Locate the cell with the specified text and output its (X, Y) center coordinate. 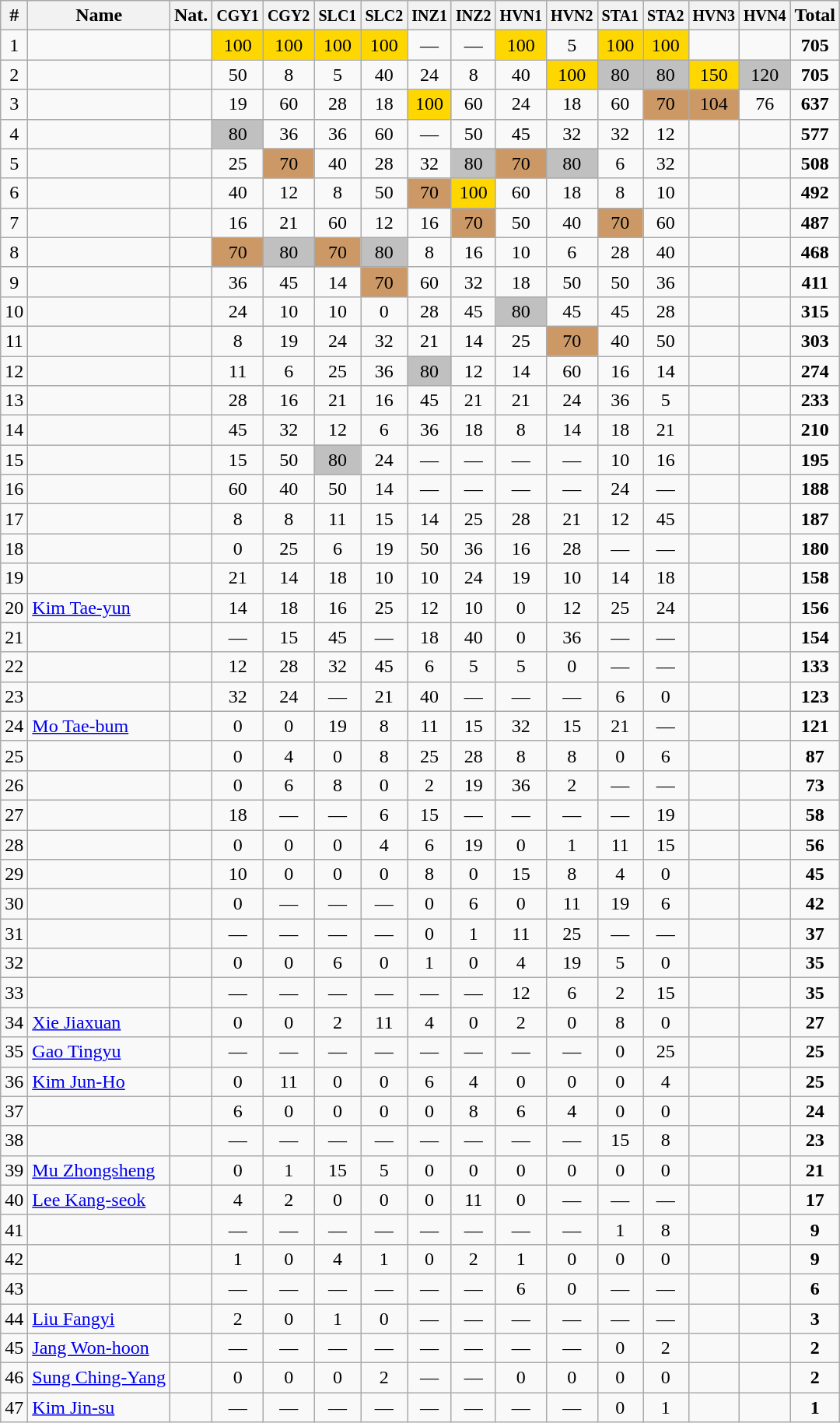
INZ2 (473, 16)
73 (815, 785)
303 (815, 341)
411 (815, 282)
STA1 (620, 16)
156 (815, 608)
233 (815, 401)
47 (14, 1407)
Name (100, 16)
Gao Tingyu (100, 1052)
188 (815, 489)
180 (815, 549)
Xie Jiaxuan (100, 1022)
39 (14, 1170)
210 (815, 430)
56 (815, 844)
30 (14, 904)
Kim Tae-yun (100, 608)
20 (14, 608)
Nat. (191, 16)
577 (815, 134)
508 (815, 163)
Mo Tae-bum (100, 726)
Lee Kang-seok (100, 1200)
SLC1 (338, 16)
22 (14, 667)
315 (815, 311)
76 (765, 104)
34 (14, 1022)
# (14, 16)
58 (815, 815)
33 (14, 993)
41 (14, 1229)
637 (815, 104)
13 (14, 401)
87 (815, 755)
121 (815, 726)
29 (14, 874)
187 (815, 519)
HVN4 (765, 16)
43 (14, 1288)
CGY2 (289, 16)
HVN2 (572, 16)
INZ1 (429, 16)
274 (815, 371)
Kim Jin-su (100, 1407)
154 (815, 637)
195 (815, 460)
158 (815, 578)
SLC2 (384, 16)
46 (14, 1378)
Jang Won-hoon (100, 1348)
123 (815, 696)
487 (815, 223)
Kim Jun-Ho (100, 1081)
120 (765, 75)
133 (815, 667)
STA2 (666, 16)
492 (815, 193)
HVN3 (714, 16)
Mu Zhongsheng (100, 1170)
104 (714, 104)
468 (815, 252)
Total (815, 16)
150 (714, 75)
44 (14, 1319)
31 (14, 934)
CGY1 (238, 16)
38 (14, 1141)
26 (14, 785)
Sung Ching-Yang (100, 1378)
Liu Fangyi (100, 1319)
7 (14, 223)
HVN1 (521, 16)
